Locate the cell with the specified text and output its [X, Y] center coordinate. 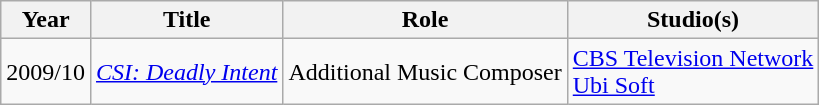
Title [186, 20]
2009/10 [46, 72]
CSI: Deadly Intent [186, 72]
CBS Television NetworkUbi Soft [693, 72]
Additional Music Composer [425, 72]
Role [425, 20]
Studio(s) [693, 20]
Year [46, 20]
